Return (x, y) of the center of cell containing provided text 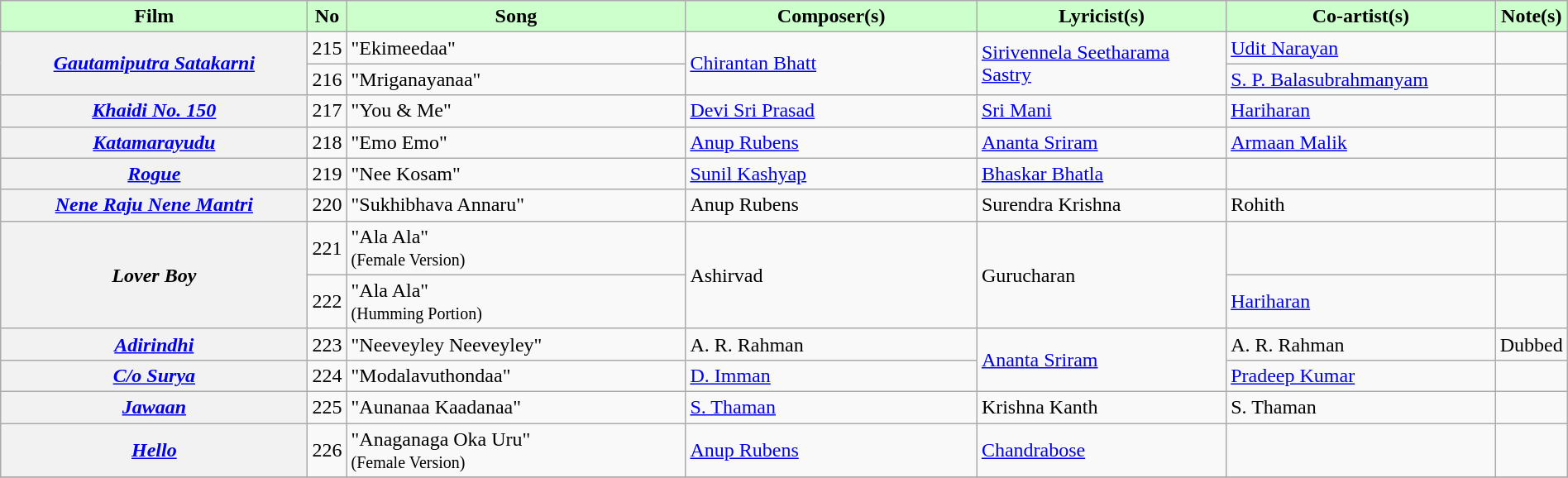
C/o Surya (154, 375)
Chandrabose (1102, 450)
"Sukhibhava Annaru" (516, 205)
Adirindhi (154, 344)
226 (327, 450)
224 (327, 375)
Film (154, 17)
Hello (154, 450)
Udit Narayan (1361, 48)
225 (327, 407)
Sirivennela Seetharama Sastry (1102, 64)
Co-artist(s) (1361, 17)
Jawaan (154, 407)
Rohith (1361, 205)
Sunil Kashyap (831, 174)
215 (327, 48)
221 (327, 248)
"Ekimeedaa" (516, 48)
No (327, 17)
"Ala Ala"(Humming Portion) (516, 301)
223 (327, 344)
Armaan Malik (1361, 142)
"Modalavuthondaa" (516, 375)
Song (516, 17)
218 (327, 142)
"Anaganaga Oka Uru"(Female Version) (516, 450)
Pradeep Kumar (1361, 375)
"Nee Kosam" (516, 174)
Dubbed (1532, 344)
Composer(s) (831, 17)
"Neeveyley Neeveyley" (516, 344)
D. Imman (831, 375)
Sri Mani (1102, 111)
Bhaskar Bhatla (1102, 174)
Rogue (154, 174)
219 (327, 174)
Gautamiputra Satakarni (154, 64)
Katamarayudu (154, 142)
Lyricist(s) (1102, 17)
220 (327, 205)
Lover Boy (154, 275)
Krishna Kanth (1102, 407)
Khaidi No. 150 (154, 111)
"You & Me" (516, 111)
216 (327, 79)
S. P. Balasubrahmanyam (1361, 79)
"Ala Ala"(Female Version) (516, 248)
222 (327, 301)
"Mriganayanaa" (516, 79)
Note(s) (1532, 17)
Gurucharan (1102, 275)
Surendra Krishna (1102, 205)
"Aunanaa Kaadanaa" (516, 407)
217 (327, 111)
Ashirvad (831, 275)
"Emo Emo" (516, 142)
Nene Raju Nene Mantri (154, 205)
Devi Sri Prasad (831, 111)
Chirantan Bhatt (831, 64)
